Find where the given text appears and provide that cell's center as [x, y] coordinate. 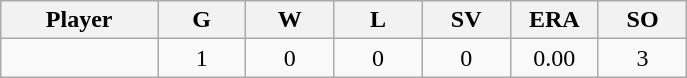
3 [642, 58]
W [290, 20]
1 [202, 58]
L [378, 20]
G [202, 20]
Player [80, 20]
SV [466, 20]
SO [642, 20]
0.00 [554, 58]
ERA [554, 20]
